Pinpoint the cell where the given text exists, returning its [X, Y] midpoint coordinate. 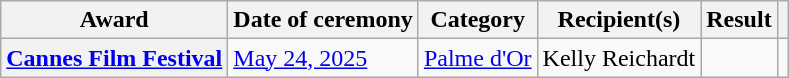
Result [739, 20]
Palme d'Or [478, 58]
Category [478, 20]
Kelly Reichardt [619, 58]
May 24, 2025 [324, 58]
Award [114, 20]
Cannes Film Festival [114, 58]
Date of ceremony [324, 20]
Recipient(s) [619, 20]
